Search for the cell housing the specified text and yield its [X, Y] center coordinate. 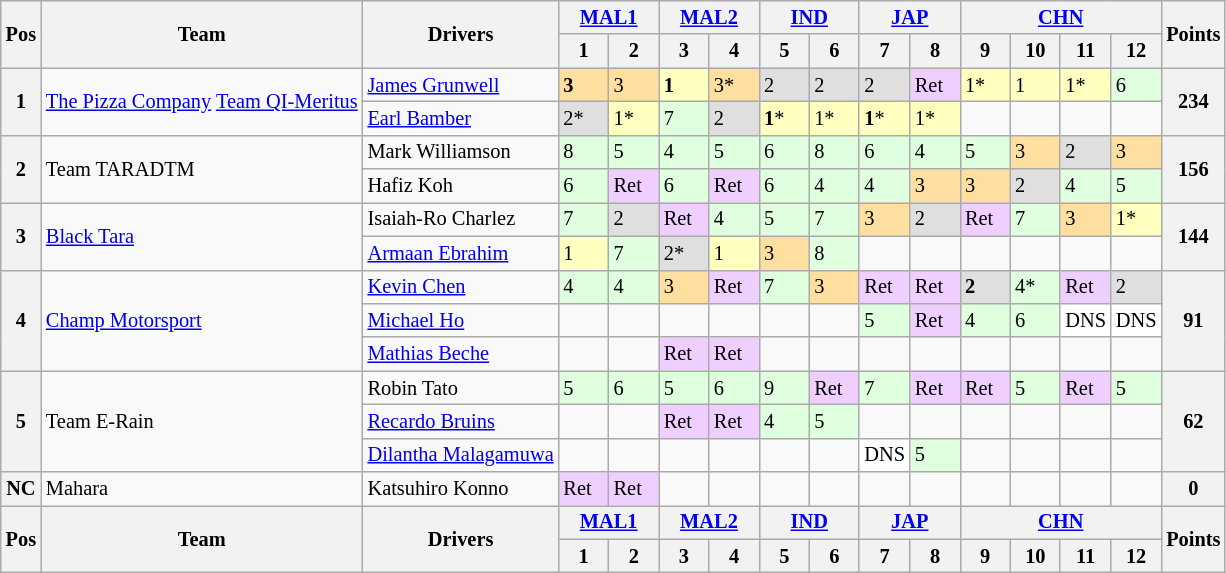
Hafiz Koh [461, 186]
Isaiah-Ro Charlez [461, 219]
234 [1193, 102]
Mark Williamson [461, 152]
Champ Motorsport [202, 320]
The Pizza Company Team QI-Meritus [202, 102]
91 [1193, 320]
Recardo Bruins [461, 421]
4* [1035, 287]
0 [1193, 489]
144 [1193, 236]
Mathias Beche [461, 354]
Black Tara [202, 236]
Katsuhiro Konno [461, 489]
Kevin Chen [461, 287]
3* [734, 85]
James Grunwell [461, 85]
Robin Tato [461, 388]
Team TARADTM [202, 168]
156 [1193, 168]
62 [1193, 422]
Armaan Ebrahim [461, 253]
Michael Ho [461, 320]
Mahara [202, 489]
Dilantha Malagamuwa [461, 455]
Earl Bamber [461, 118]
Team E-Rain [202, 422]
NC [21, 489]
